Search for the cell housing the specified text and yield its (x, y) center coordinate. 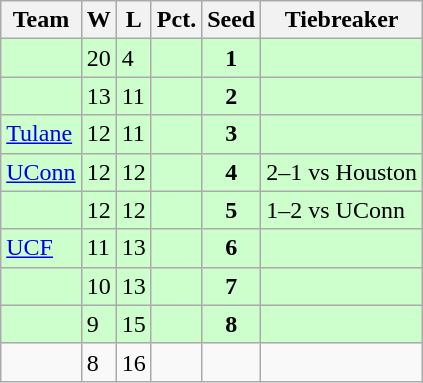
1 (232, 58)
15 (134, 324)
UConn (41, 172)
6 (232, 248)
10 (98, 286)
3 (232, 134)
Pct. (176, 20)
Tiebreaker (342, 20)
1–2 vs UConn (342, 210)
Seed (232, 20)
7 (232, 286)
W (98, 20)
20 (98, 58)
Tulane (41, 134)
Team (41, 20)
9 (98, 324)
UCF (41, 248)
16 (134, 362)
L (134, 20)
5 (232, 210)
2 (232, 96)
2–1 vs Houston (342, 172)
